Return the [x, y] coordinate for the center point of the cell that contains the specified text.  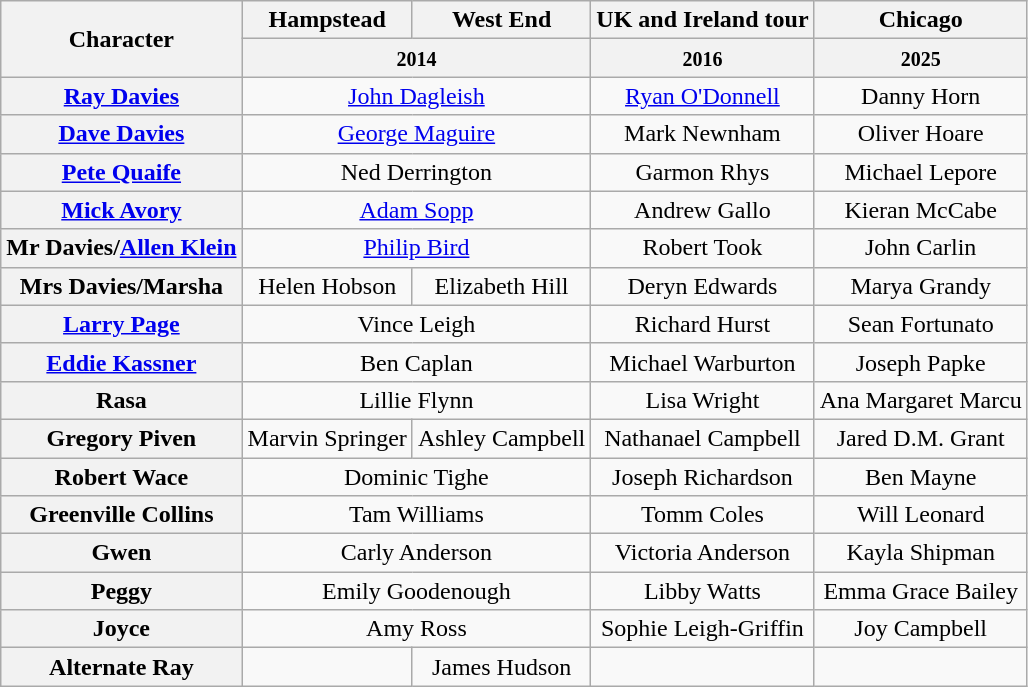
Emma Grace Bailey [920, 591]
Mrs Davies/Marsha [122, 286]
Hampstead [327, 20]
Mick Avory [122, 210]
Philip Bird [416, 248]
2014 [416, 58]
Joy Campbell [920, 629]
Lisa Wright [702, 400]
Richard Hurst [702, 324]
Ashley Campbell [501, 438]
Ray Davies [122, 96]
Robert Took [702, 248]
Pete Quaife [122, 172]
Dave Davies [122, 134]
Victoria Anderson [702, 553]
Michael Lepore [920, 172]
Ryan O'Donnell [702, 96]
Carly Anderson [416, 553]
Chicago [920, 20]
Larry Page [122, 324]
Mark Newnham [702, 134]
Andrew Gallo [702, 210]
Libby Watts [702, 591]
Joseph Richardson [702, 477]
Dominic Tighe [416, 477]
Emily Goodenough [416, 591]
Marya Grandy [920, 286]
Ana Margaret Marcu [920, 400]
Michael Warburton [702, 362]
Robert Wace [122, 477]
Ned Derrington [416, 172]
Helen Hobson [327, 286]
Danny Horn [920, 96]
Peggy [122, 591]
George Maguire [416, 134]
2025 [920, 58]
West End [501, 20]
Oliver Hoare [920, 134]
Sean Fortunato [920, 324]
Marvin Springer [327, 438]
John Carlin [920, 248]
Jared D.M. Grant [920, 438]
Eddie Kassner [122, 362]
Kayla Shipman [920, 553]
Vince Leigh [416, 324]
Gwen [122, 553]
Rasa [122, 400]
Gregory Piven [122, 438]
Lillie Flynn [416, 400]
Kieran McCabe [920, 210]
Ben Caplan [416, 362]
Deryn Edwards [702, 286]
Character [122, 39]
UK and Ireland tour [702, 20]
Alternate Ray [122, 667]
Elizabeth Hill [501, 286]
John Dagleish [416, 96]
Greenville Collins [122, 515]
James Hudson [501, 667]
Amy Ross [416, 629]
Joyce [122, 629]
Garmon Rhys [702, 172]
Will Leonard [920, 515]
Nathanael Campbell [702, 438]
Ben Mayne [920, 477]
Adam Sopp [416, 210]
Sophie Leigh-Griffin [702, 629]
Tam Williams [416, 515]
2016 [702, 58]
Mr Davies/Allen Klein [122, 248]
Tomm Coles [702, 515]
Joseph Papke [920, 362]
